Detect which cell encompasses the target text, then output its [x, y] center coordinate. 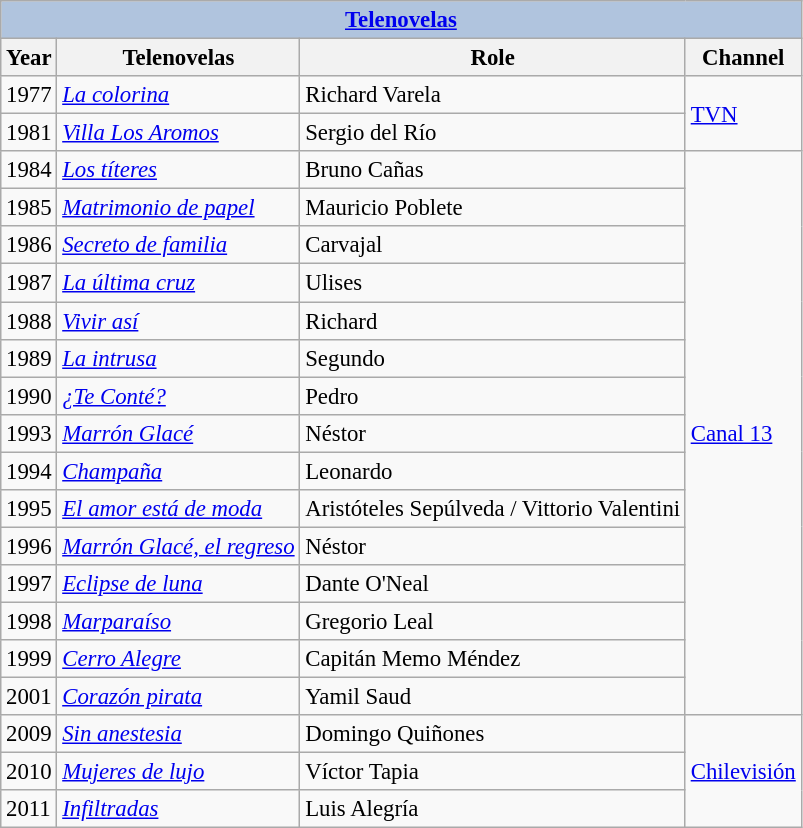
1981 [29, 133]
Marrón Glacé [178, 433]
1988 [29, 321]
1990 [29, 396]
Corazón pirata [178, 697]
Chilevisión [743, 772]
TVN [743, 114]
Luis Alegría [493, 809]
1994 [29, 471]
2001 [29, 697]
Leonardo [493, 471]
Marparaíso [178, 621]
1984 [29, 170]
Secreto de familia [178, 245]
1996 [29, 546]
Sergio del Río [493, 133]
2009 [29, 734]
Canal 13 [743, 433]
La colorina [178, 95]
2011 [29, 809]
1989 [29, 358]
Marrón Glacé, el regreso [178, 546]
Infiltradas [178, 809]
Los títeres [178, 170]
Mauricio Poblete [493, 208]
Dante O'Neal [493, 584]
Yamil Saud [493, 697]
Víctor Tapia [493, 772]
1998 [29, 621]
Capitán Memo Méndez [493, 659]
1986 [29, 245]
Richard [493, 321]
Role [493, 58]
Ulises [493, 283]
Year [29, 58]
Champaña [178, 471]
1995 [29, 509]
Matrimonio de papel [178, 208]
1997 [29, 584]
Segundo [493, 358]
Richard Varela [493, 95]
Aristóteles Sepúlveda / Vittorio Valentini [493, 509]
El amor está de moda [178, 509]
Cerro Alegre [178, 659]
Gregorio Leal [493, 621]
Villa Los Aromos [178, 133]
La última cruz [178, 283]
Mujeres de lujo [178, 772]
1985 [29, 208]
Domingo Quiñones [493, 734]
2010 [29, 772]
1999 [29, 659]
Channel [743, 58]
1977 [29, 95]
Sin anestesia [178, 734]
La intrusa [178, 358]
Pedro [493, 396]
Carvajal [493, 245]
Eclipse de luna [178, 584]
1993 [29, 433]
Bruno Cañas [493, 170]
¿Te Conté? [178, 396]
Vivir así [178, 321]
1987 [29, 283]
